From the cell containing the given text, extract its center point as [X, Y] coordinate. 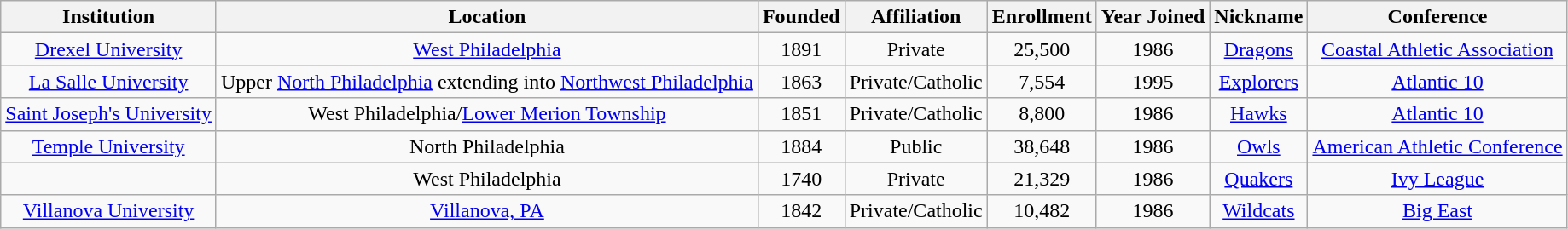
1863 [801, 82]
1884 [801, 146]
Hawks [1259, 114]
Nickname [1259, 17]
21,329 [1042, 179]
1851 [801, 114]
Upper North Philadelphia extending into Northwest Philadelphia [486, 82]
Founded [801, 17]
Owls [1259, 146]
Explorers [1259, 82]
North Philadelphia [486, 146]
Quakers [1259, 179]
Public [916, 146]
Location [486, 17]
La Salle University [109, 82]
1995 [1153, 82]
Enrollment [1042, 17]
1740 [801, 179]
Big East [1437, 211]
Temple University [109, 146]
1842 [801, 211]
Dragons [1259, 49]
Coastal Athletic Association [1437, 49]
Affiliation [916, 17]
8,800 [1042, 114]
1891 [801, 49]
25,500 [1042, 49]
38,648 [1042, 146]
Saint Joseph's University [109, 114]
10,482 [1042, 211]
Year Joined [1153, 17]
West Philadelphia/Lower Merion Township [486, 114]
Ivy League [1437, 179]
7,554 [1042, 82]
American Athletic Conference [1437, 146]
Wildcats [1259, 211]
Institution [109, 17]
Villanova, PA [486, 211]
Conference [1437, 17]
Villanova University [109, 211]
Drexel University [109, 49]
